Output the (X, Y) coordinate of the center of the cell containing the given text.  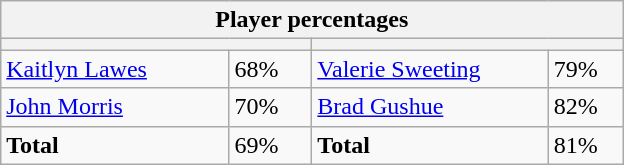
Kaitlyn Lawes (115, 69)
Player percentages (312, 20)
69% (270, 145)
Brad Gushue (430, 107)
82% (586, 107)
79% (586, 69)
John Morris (115, 107)
70% (270, 107)
Valerie Sweeting (430, 69)
68% (270, 69)
81% (586, 145)
